From the cell containing the given text, extract its center point as [X, Y] coordinate. 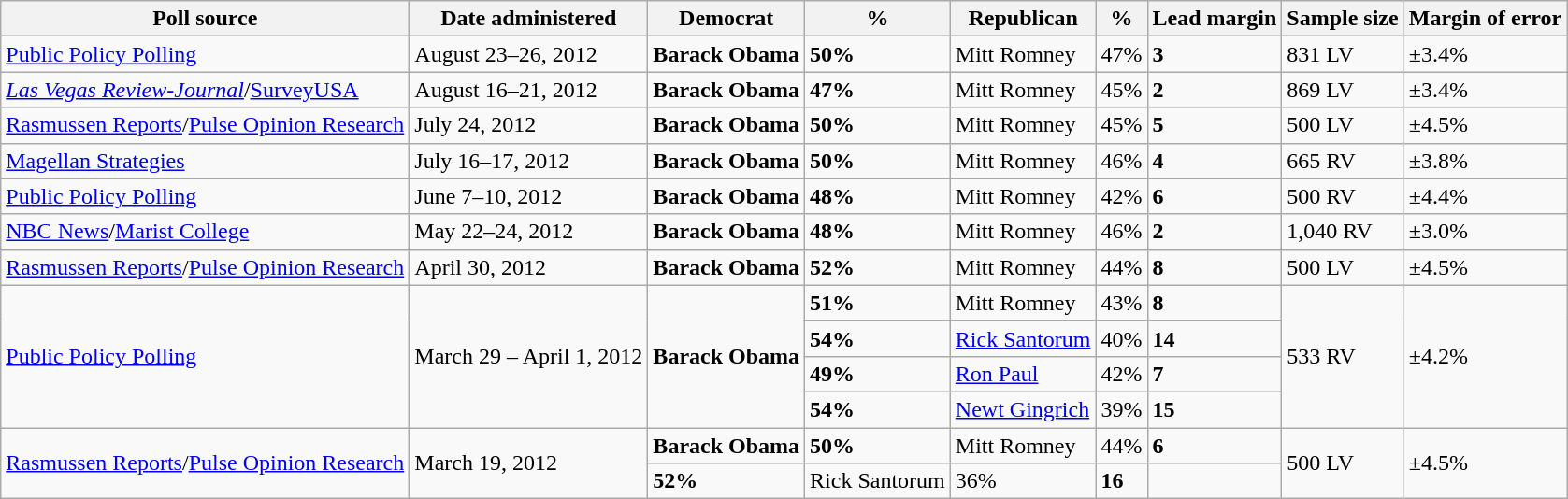
49% [878, 374]
4 [1215, 161]
Margin of error [1485, 19]
April 30, 2012 [529, 267]
15 [1215, 409]
3 [1215, 54]
±3.8% [1485, 161]
831 LV [1343, 54]
14 [1215, 338]
March 19, 2012 [529, 463]
500 RV [1343, 196]
Newt Gingrich [1023, 409]
665 RV [1343, 161]
Las Vegas Review-Journal/SurveyUSA [206, 90]
Sample size [1343, 19]
7 [1215, 374]
±4.4% [1485, 196]
Ron Paul [1023, 374]
Date administered [529, 19]
August 23–26, 2012 [529, 54]
May 22–24, 2012 [529, 232]
39% [1122, 409]
5 [1215, 125]
36% [1023, 481]
43% [1122, 303]
Republican [1023, 19]
June 7–10, 2012 [529, 196]
1,040 RV [1343, 232]
Magellan Strategies [206, 161]
±4.2% [1485, 356]
51% [878, 303]
Democrat [726, 19]
July 24, 2012 [529, 125]
40% [1122, 338]
NBC News/Marist College [206, 232]
16 [1122, 481]
Lead margin [1215, 19]
August 16–21, 2012 [529, 90]
March 29 – April 1, 2012 [529, 356]
July 16–17, 2012 [529, 161]
869 LV [1343, 90]
±3.0% [1485, 232]
533 RV [1343, 356]
Poll source [206, 19]
